Pinpoint the cell where the given text exists, returning its [X, Y] midpoint coordinate. 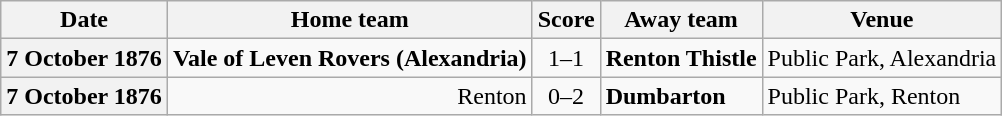
Dumbarton [681, 96]
Renton Thistle [681, 58]
Away team [681, 20]
0–2 [566, 96]
Score [566, 20]
Vale of Leven Rovers (Alexandria) [350, 58]
1–1 [566, 58]
Public Park, Renton [882, 96]
Date [84, 20]
Public Park, Alexandria [882, 58]
Home team [350, 20]
Renton [350, 96]
Venue [882, 20]
